Scan for the cell matching the given text and deliver its [x, y] coordinate at center. 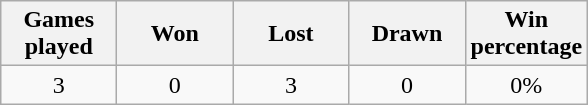
Lost [291, 34]
Win percentage [526, 34]
0% [526, 85]
Games played [59, 34]
Drawn [407, 34]
Won [175, 34]
